Extract the (X, Y) coordinate from the center of the cell holding the provided text.  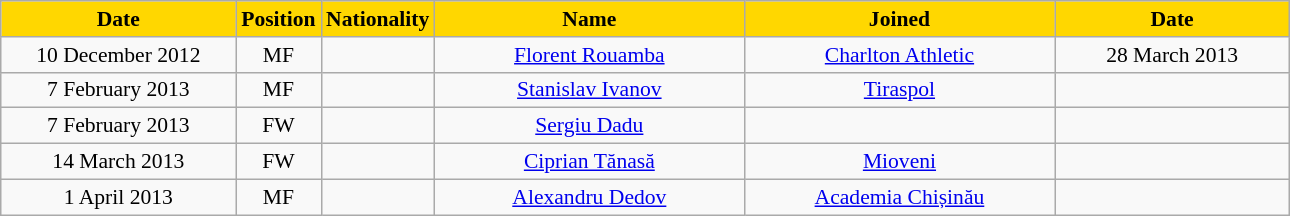
Position (278, 19)
Tiraspol (899, 90)
Nationality (378, 19)
10 December 2012 (118, 55)
Academia Chișinău (899, 197)
Name (589, 19)
14 March 2013 (118, 162)
Sergiu Dadu (589, 126)
Florent Rouamba (589, 55)
Alexandru Dedov (589, 197)
Ciprian Tănasă (589, 162)
Joined (899, 19)
28 March 2013 (1172, 55)
1 April 2013 (118, 197)
Stanislav Ivanov (589, 90)
Mioveni (899, 162)
Charlton Athletic (899, 55)
